Provide the [X, Y] coordinate of the cell's center where the given text is located.  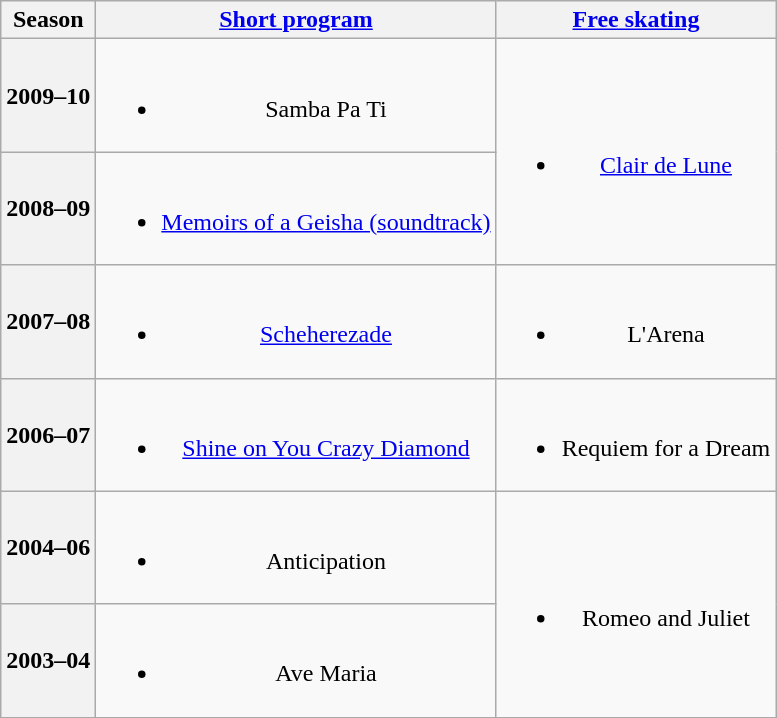
2008–09 [48, 208]
2007–08 [48, 322]
Scheherezade [296, 322]
Clair de Lune [636, 152]
Shine on You Crazy Diamond [296, 434]
Free skating [636, 20]
Short program [296, 20]
Anticipation [296, 548]
2009–10 [48, 96]
Memoirs of a Geisha (soundtrack) [296, 208]
L'Arena [636, 322]
Season [48, 20]
2006–07 [48, 434]
Samba Pa Ti [296, 96]
2004–06 [48, 548]
Romeo and Juliet [636, 604]
Requiem for a Dream [636, 434]
2003–04 [48, 660]
Ave Maria [296, 660]
